Locate the cell with the specified text and output its (X, Y) center coordinate. 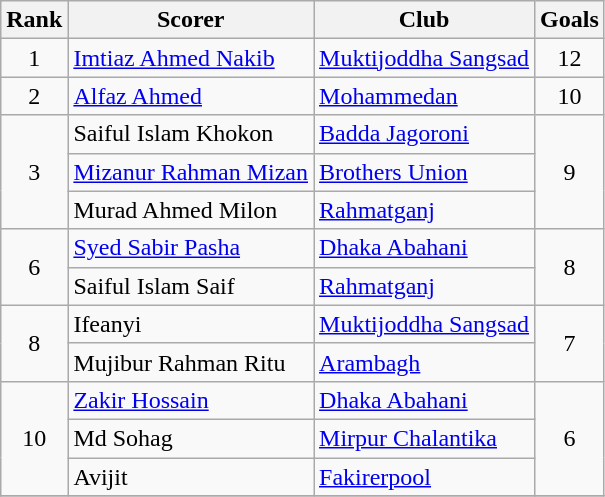
Avijit (191, 477)
Mujibur Rahman Ritu (191, 362)
Goals (570, 20)
7 (570, 343)
Fakirerpool (424, 477)
12 (570, 58)
Brothers Union (424, 172)
Badda Jagoroni (424, 134)
Md Sohag (191, 438)
Rank (34, 20)
Scorer (191, 20)
Mizanur Rahman Mizan (191, 172)
Mirpur Chalantika (424, 438)
Imtiaz Ahmed Nakib (191, 58)
Saiful Islam Khokon (191, 134)
Syed Sabir Pasha (191, 248)
Club (424, 20)
2 (34, 96)
Alfaz Ahmed (191, 96)
1 (34, 58)
3 (34, 172)
Ifeanyi (191, 324)
Murad Ahmed Milon (191, 210)
Arambagh (424, 362)
Zakir Hossain (191, 400)
9 (570, 172)
Saiful Islam Saif (191, 286)
Mohammedan (424, 96)
